Determine the (x, y) coordinate at the center of the cell enclosing the given text.  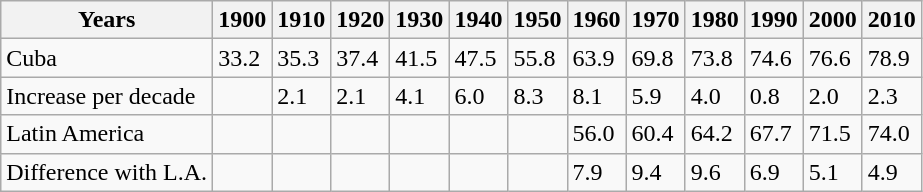
73.8 (714, 58)
Cuba (107, 58)
63.9 (596, 58)
1980 (714, 20)
4.9 (892, 172)
6.0 (478, 96)
Years (107, 20)
6.9 (774, 172)
1940 (478, 20)
2.0 (832, 96)
4.1 (420, 96)
74.6 (774, 58)
1960 (596, 20)
8.1 (596, 96)
1950 (538, 20)
1900 (242, 20)
7.9 (596, 172)
76.6 (832, 58)
1920 (360, 20)
1970 (656, 20)
71.5 (832, 134)
Increase per decade (107, 96)
1930 (420, 20)
1990 (774, 20)
60.4 (656, 134)
9.4 (656, 172)
47.5 (478, 58)
67.7 (774, 134)
2000 (832, 20)
8.3 (538, 96)
55.8 (538, 58)
69.8 (656, 58)
9.6 (714, 172)
0.8 (774, 96)
78.9 (892, 58)
41.5 (420, 58)
5.9 (656, 96)
Difference with L.A. (107, 172)
2.3 (892, 96)
74.0 (892, 134)
Latin America (107, 134)
4.0 (714, 96)
64.2 (714, 134)
35.3 (302, 58)
37.4 (360, 58)
5.1 (832, 172)
33.2 (242, 58)
56.0 (596, 134)
2010 (892, 20)
1910 (302, 20)
